Locate the cell with the specified text and output its (x, y) center coordinate. 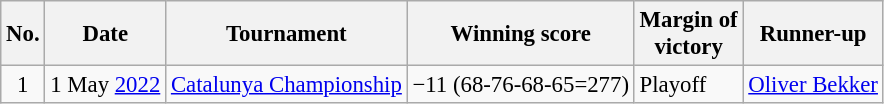
Oliver Bekker (813, 85)
1 May 2022 (106, 85)
No. (23, 34)
Tournament (287, 34)
Runner-up (813, 34)
Winning score (520, 34)
Date (106, 34)
Margin ofvictory (688, 34)
Catalunya Championship (287, 85)
Playoff (688, 85)
1 (23, 85)
−11 (68-76-68-65=277) (520, 85)
